Scan for the cell matching the given text and deliver its [x, y] coordinate at center. 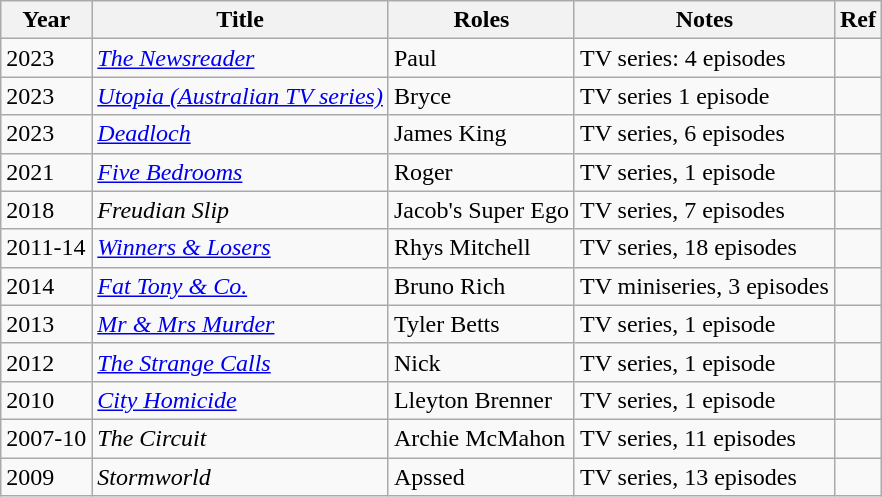
The Circuit [240, 438]
2021 [46, 172]
Stormworld [240, 477]
Jacob's Super Ego [481, 210]
Nick [481, 362]
TV series, 11 episodes [704, 438]
Title [240, 20]
Mr & Mrs Murder [240, 324]
2014 [46, 286]
2011-14 [46, 248]
Rhys Mitchell [481, 248]
2010 [46, 400]
Ref [858, 20]
2013 [46, 324]
Year [46, 20]
TV miniseries, 3 episodes [704, 286]
Archie McMahon [481, 438]
TV series, 13 episodes [704, 477]
2007-10 [46, 438]
Five Bedrooms [240, 172]
Paul [481, 58]
Roles [481, 20]
Apssed [481, 477]
2018 [46, 210]
TV series: 4 episodes [704, 58]
2012 [46, 362]
Fat Tony & Co. [240, 286]
Winners & Losers [240, 248]
Deadloch [240, 134]
Notes [704, 20]
2009 [46, 477]
The Newsreader [240, 58]
Tyler Betts [481, 324]
Roger [481, 172]
Lleyton Brenner [481, 400]
TV series, 7 episodes [704, 210]
TV series, 6 episodes [704, 134]
TV series, 18 episodes [704, 248]
City Homicide [240, 400]
TV series 1 episode [704, 96]
Utopia (Australian TV series) [240, 96]
The Strange Calls [240, 362]
Bruno Rich [481, 286]
James King [481, 134]
Freudian Slip [240, 210]
Bryce [481, 96]
